Output the (x, y) coordinate of the center of the cell containing the given text.  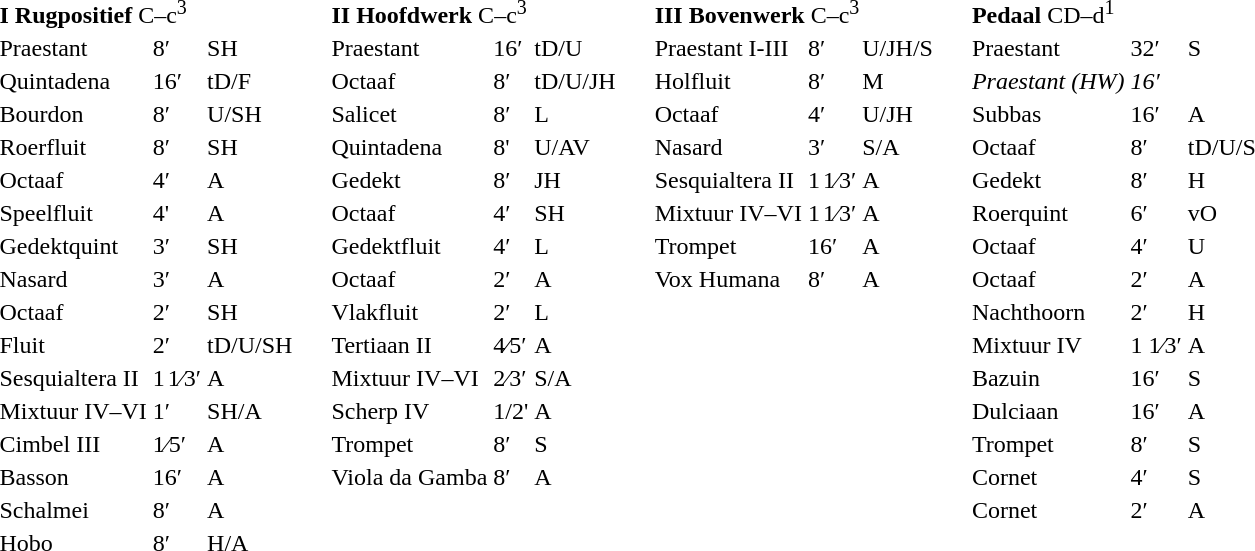
1⁄5′ (176, 444)
tD/U (575, 48)
Vlakfluit (410, 312)
Praestant (HW) (1048, 81)
U/SH (250, 114)
Scherp IV (410, 411)
2⁄3′ (511, 378)
Nasard (728, 147)
32′ (1156, 48)
Quintadena (410, 147)
Mixtuur IV (1048, 345)
tD/U/JH (575, 81)
Dulciaan (1048, 411)
U/JH (898, 114)
4⁄5′ (511, 345)
Viola da Gamba (410, 477)
SH/A (250, 411)
S (575, 444)
Gedektfluit (410, 246)
tD/U/SH (250, 345)
Vox Humana (728, 279)
JH (575, 180)
4' (176, 213)
U/JH/S (898, 48)
Subbas (1048, 114)
6′ (1156, 213)
Holfluit (728, 81)
Sesquialtera II (728, 180)
U/AV (575, 147)
8' (511, 147)
Salicet (410, 114)
Nachthoorn (1048, 312)
M (898, 81)
Praestant I-III (728, 48)
Tertiaan II (410, 345)
1′ (176, 411)
tD/F (250, 81)
Roerquint (1048, 213)
Bazuin (1048, 378)
1/2' (511, 411)
